From the cell containing the given text, extract its center point as (x, y) coordinate. 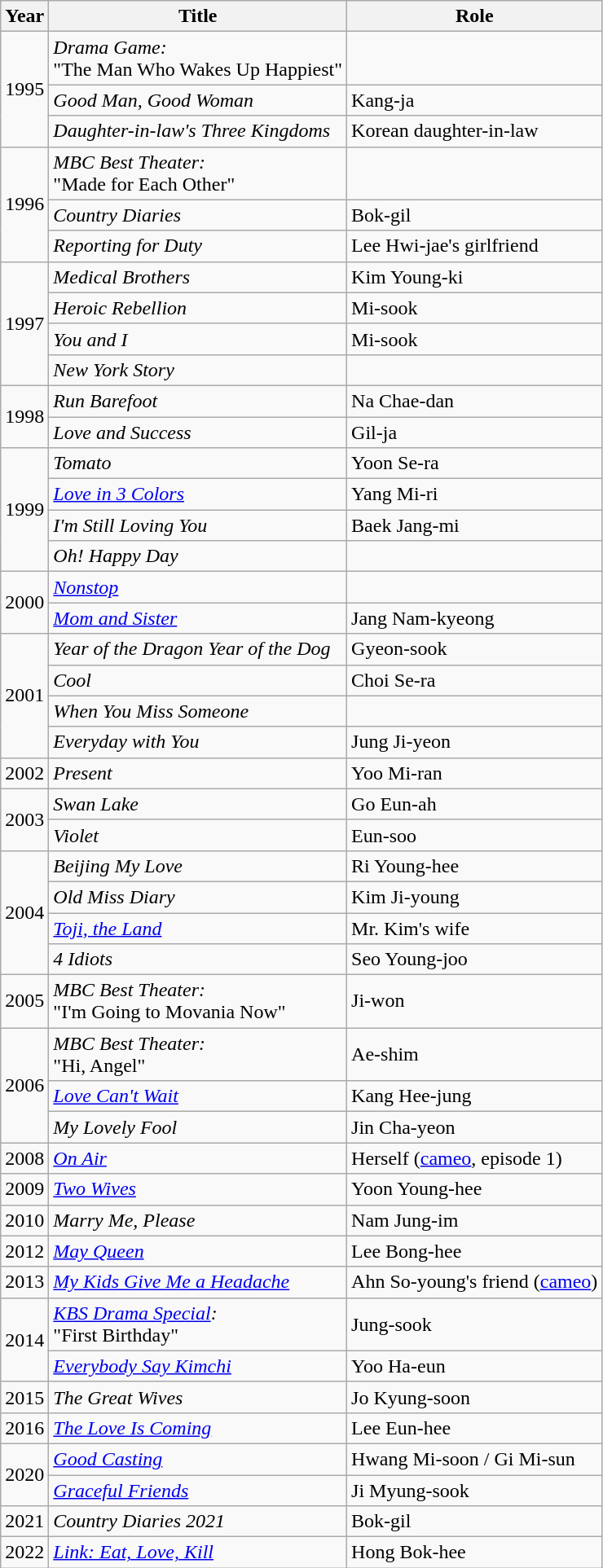
Jo Kyung-soon (474, 1397)
Cool (198, 680)
2003 (24, 819)
2013 (24, 1282)
Yoo Mi-ran (474, 773)
Ahn So-young's friend (cameo) (474, 1282)
Kang Hee-jung (474, 1096)
Mom and Sister (198, 618)
Yoo Ha-eun (474, 1366)
Hwang Mi-soon / Gi Mi-sun (474, 1459)
Swan Lake (198, 804)
Choi Se-ra (474, 680)
Gil-ja (474, 433)
2015 (24, 1397)
Everybody Say Kimchi (198, 1366)
2006 (24, 1085)
2020 (24, 1474)
Na Chae-dan (474, 401)
Ji-won (474, 1002)
Lee Hwi-jae's girlfriend (474, 246)
Nam Jung-im (474, 1220)
Old Miss Diary (198, 897)
2001 (24, 696)
Kim Young-ki (474, 277)
Seo Young-joo (474, 960)
MBC Best Theater:"Hi, Angel" (198, 1054)
Drama Game:"The Man Who Wakes Up Happiest" (198, 59)
Toji, the Land (198, 928)
Gyeon-sook (474, 649)
Jung-sook (474, 1324)
Jang Nam-kyeong (474, 618)
2022 (24, 1553)
Beijing My Love (198, 866)
Jin Cha-yeon (474, 1127)
2021 (24, 1522)
Run Barefoot (198, 401)
Country Diaries (198, 215)
On Air (198, 1158)
KBS Drama Special:"First Birthday" (198, 1324)
Nonstop (198, 587)
2010 (24, 1220)
MBC Best Theater:"I'm Going to Movania Now" (198, 1002)
1997 (24, 323)
Everyday with You (198, 742)
2005 (24, 1002)
New York Story (198, 370)
Medical Brothers (198, 277)
Korean daughter-in-law (474, 131)
Title (198, 16)
Kang-ja (474, 100)
2002 (24, 773)
Baek Jang-mi (474, 525)
Hong Bok-hee (474, 1553)
2008 (24, 1158)
Graceful Friends (198, 1490)
4 Idiots (198, 960)
I'm Still Loving You (198, 525)
2016 (24, 1428)
MBC Best Theater:"Made for Each Other" (198, 173)
1998 (24, 416)
Lee Bong-hee (474, 1251)
Ji Myung-sook (474, 1490)
Ri Young-hee (474, 866)
Love in 3 Colors (198, 494)
Good Man, Good Woman (198, 100)
Role (474, 16)
Oh! Happy Day (198, 556)
May Queen (198, 1251)
2009 (24, 1189)
Two Wives (198, 1189)
Marry Me, Please (198, 1220)
Ae-shim (474, 1054)
My Lovely Fool (198, 1127)
Yang Mi-ri (474, 494)
Link: Eat, Love, Kill (198, 1553)
Love Can't Wait (198, 1096)
Tomato (198, 463)
My Kids Give Me a Headache (198, 1282)
Year (24, 16)
You and I (198, 339)
Herself (cameo, episode 1) (474, 1158)
Country Diaries 2021 (198, 1522)
Present (198, 773)
The Love Is Coming (198, 1428)
Heroic Rebellion (198, 308)
Eun-soo (474, 835)
Yoon Young-hee (474, 1189)
Mr. Kim's wife (474, 928)
Go Eun-ah (474, 804)
Daughter-in-law's Three Kingdoms (198, 131)
Year of the Dragon Year of the Dog (198, 649)
1996 (24, 204)
2000 (24, 603)
Yoon Se-ra (474, 463)
Love and Success (198, 433)
Kim Ji-young (474, 897)
Good Casting (198, 1459)
When You Miss Someone (198, 711)
2012 (24, 1251)
2004 (24, 912)
1995 (24, 90)
Jung Ji-yeon (474, 742)
The Great Wives (198, 1397)
Lee Eun-hee (474, 1428)
Reporting for Duty (198, 246)
1999 (24, 510)
Violet (198, 835)
2014 (24, 1339)
